Provide the (x, y) coordinate of the cell's center where the given text is located.  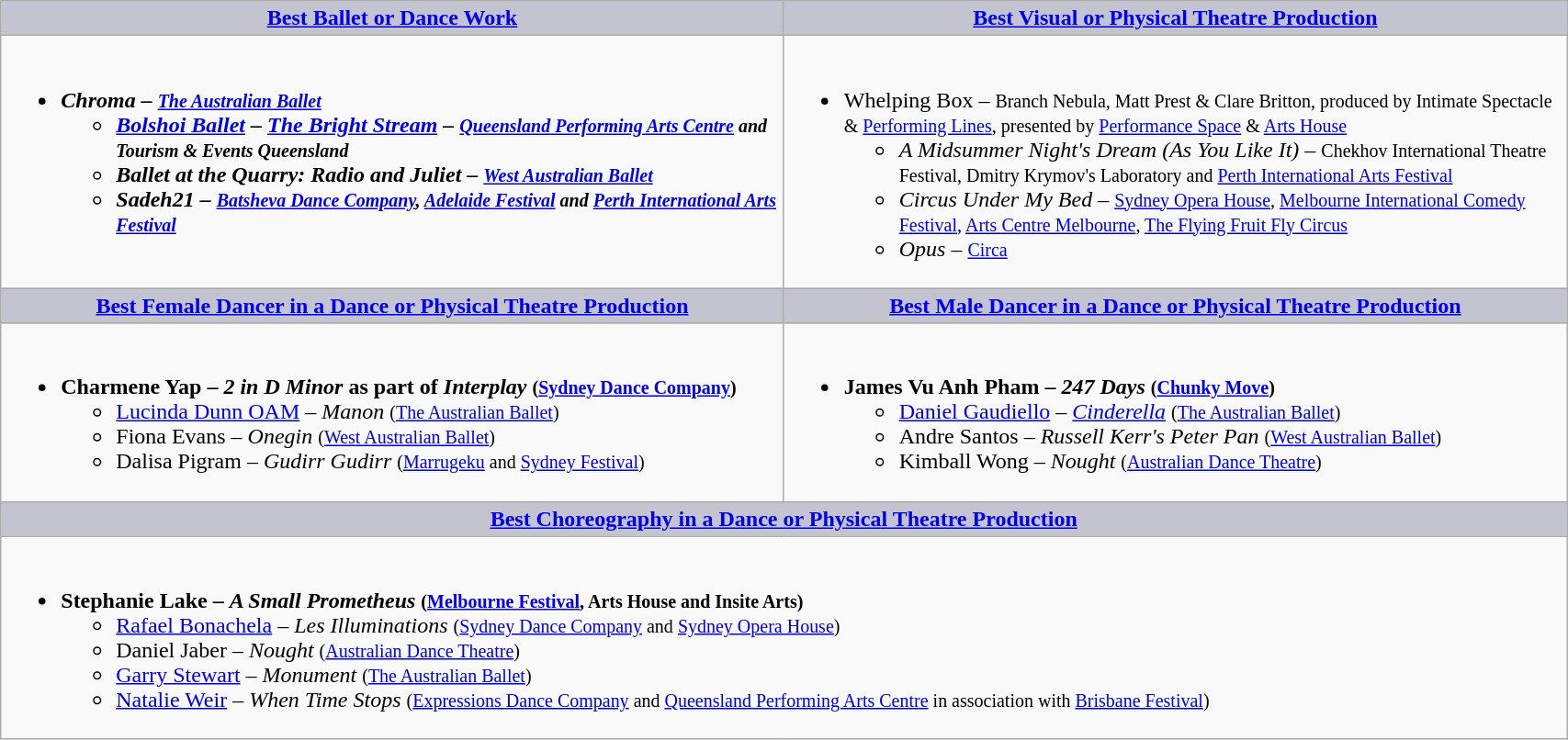
Best Male Dancer in a Dance or Physical Theatre Production (1175, 306)
Best Choreography in a Dance or Physical Theatre Production (784, 519)
Best Female Dancer in a Dance or Physical Theatre Production (392, 306)
Best Visual or Physical Theatre Production (1175, 18)
Best Ballet or Dance Work (392, 18)
